Scan for the cell matching the given text and deliver its (X, Y) coordinate at center. 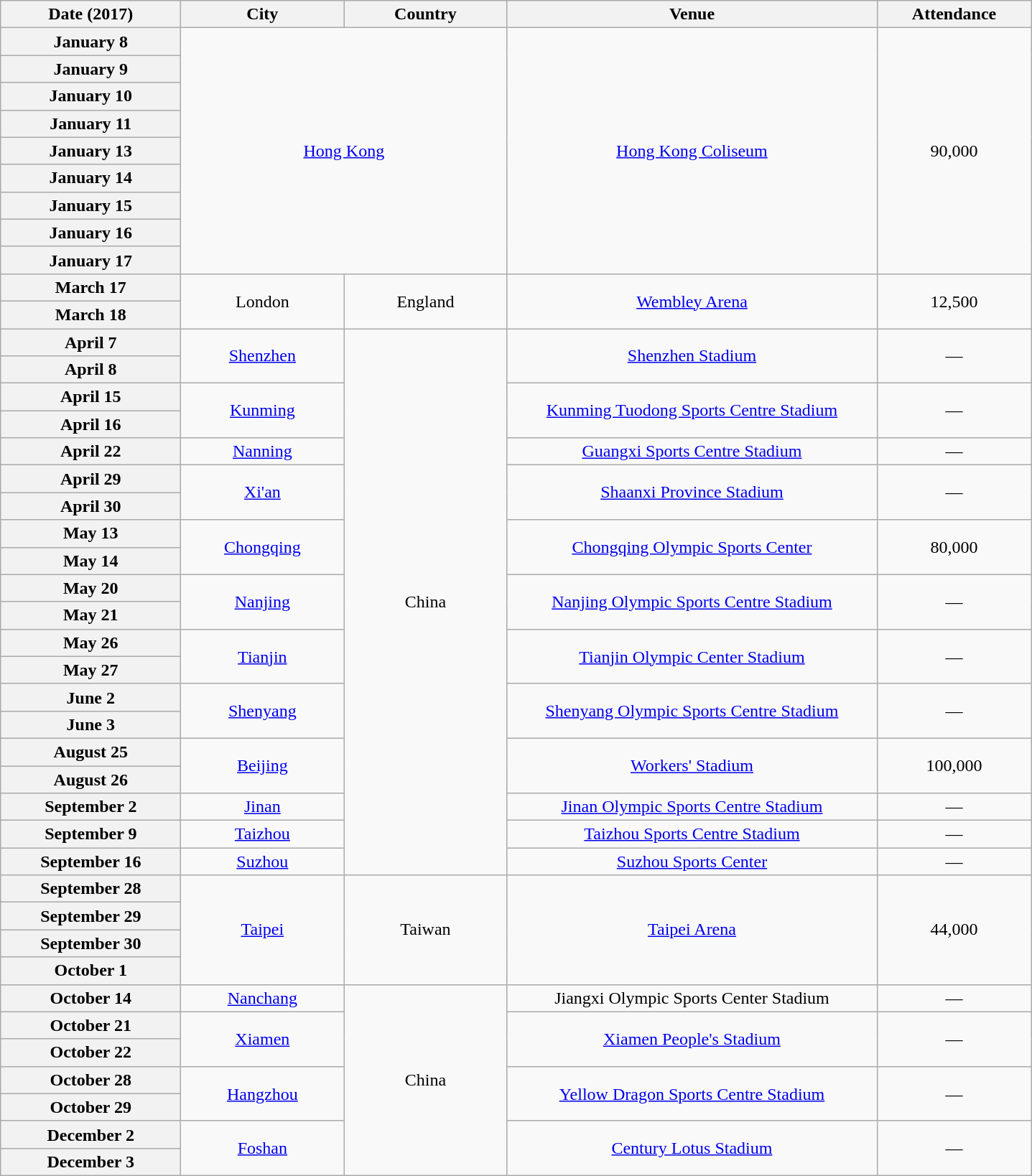
October 14 (90, 998)
Hong Kong (344, 151)
January 14 (90, 178)
Taizhou (263, 834)
Shenyang (263, 711)
Foshan (263, 1148)
Workers' Stadium (692, 765)
Xiamen People's Stadium (692, 1039)
Kunming (263, 411)
Beijing (263, 765)
September 16 (90, 862)
October 28 (90, 1080)
Shenyang Olympic Sports Centre Stadium (692, 711)
Yellow Dragon Sports Centre Stadium (692, 1093)
England (425, 301)
May 20 (90, 588)
Jiangxi Olympic Sports Center Stadium (692, 998)
Taizhou Sports Centre Stadium (692, 834)
April 8 (90, 370)
Suzhou (263, 862)
Hangzhou (263, 1093)
Shenzhen Stadium (692, 356)
January 9 (90, 69)
Hong Kong Coliseum (692, 151)
January 16 (90, 233)
April 30 (90, 506)
April 16 (90, 424)
May 13 (90, 533)
Venue (692, 14)
Jinan (263, 807)
Suzhou Sports Center (692, 862)
80,000 (954, 547)
Taipei (263, 930)
October 21 (90, 1025)
Tianjin (263, 656)
City (263, 14)
June 3 (90, 724)
Shaanxi Province Stadium (692, 493)
Chongqing (263, 547)
Wembley Arena (692, 301)
Century Lotus Stadium (692, 1148)
Guangxi Sports Centre Stadium (692, 452)
Date (2017) (90, 14)
September 29 (90, 916)
100,000 (954, 765)
January 15 (90, 205)
Nanjing (263, 602)
May 14 (90, 561)
September 30 (90, 943)
44,000 (954, 930)
January 11 (90, 123)
June 2 (90, 697)
May 21 (90, 615)
12,500 (954, 301)
Chongqing Olympic Sports Center (692, 547)
October 29 (90, 1107)
Country (425, 14)
December 2 (90, 1134)
January 13 (90, 151)
Jinan Olympic Sports Centre Stadium (692, 807)
May 27 (90, 670)
Taiwan (425, 930)
Xiamen (263, 1039)
Taipei Arena (692, 930)
March 17 (90, 287)
September 9 (90, 834)
April 22 (90, 452)
January 17 (90, 260)
April 29 (90, 479)
December 3 (90, 1162)
January 10 (90, 96)
Attendance (954, 14)
Nanjing Olympic Sports Centre Stadium (692, 602)
April 7 (90, 342)
Shenzhen (263, 356)
Nanning (263, 452)
Kunming Tuodong Sports Centre Stadium (692, 411)
London (263, 301)
October 22 (90, 1053)
September 2 (90, 807)
May 26 (90, 643)
90,000 (954, 151)
September 28 (90, 889)
March 18 (90, 314)
October 1 (90, 971)
April 15 (90, 397)
January 8 (90, 42)
Nanchang (263, 998)
Tianjin Olympic Center Stadium (692, 656)
Xi'an (263, 493)
August 25 (90, 752)
August 26 (90, 779)
